Scan for the cell matching the given text and deliver its [x, y] coordinate at center. 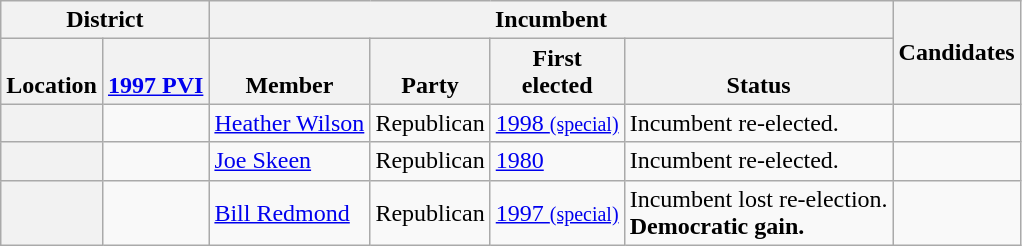
1980 [557, 161]
Candidates [956, 52]
Firstelected [557, 72]
Member [290, 72]
Party [430, 72]
1997 (special) [557, 212]
Status [758, 72]
Location [52, 72]
1998 (special) [557, 123]
Heather Wilson [290, 123]
Incumbent lost re-election.Democratic gain. [758, 212]
District [105, 20]
Incumbent [551, 20]
Joe Skeen [290, 161]
1997 PVI [155, 72]
Bill Redmond [290, 212]
